For the text-containing cell, return its midpoint in (x, y) coordinate format. 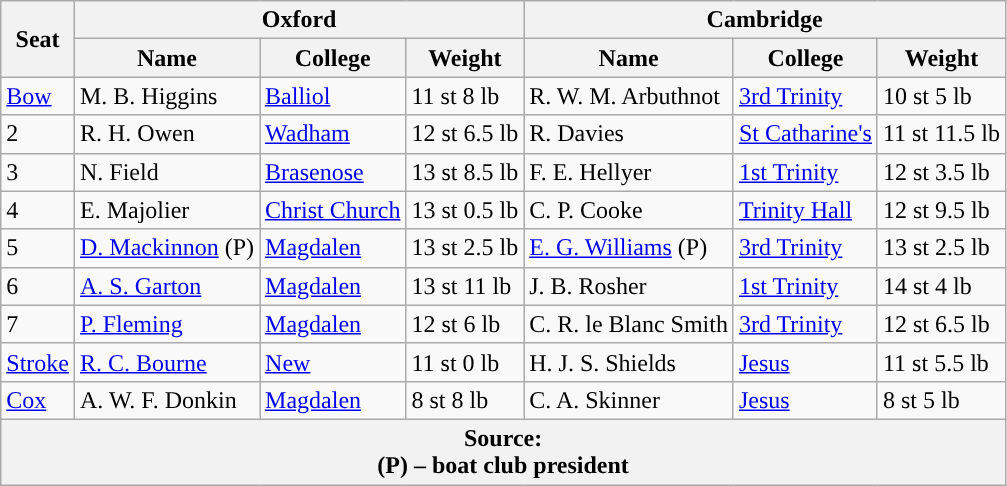
13 st 0.5 lb (465, 210)
E. Majolier (166, 210)
C. P. Cooke (629, 210)
Brasenose (333, 172)
Bow (38, 96)
A. W. F. Donkin (166, 400)
5 (38, 248)
H. J. S. Shields (629, 362)
14 st 4 lb (941, 286)
12 st 3.5 lb (941, 172)
7 (38, 324)
2 (38, 134)
F. E. Hellyer (629, 172)
13 st 8.5 lb (465, 172)
12 st 6 lb (465, 324)
Oxford (298, 20)
New (333, 362)
Wadham (333, 134)
St Catharine's (805, 134)
M. B. Higgins (166, 96)
Balliol (333, 96)
Trinity Hall (805, 210)
11 st 5.5 lb (941, 362)
10 st 5 lb (941, 96)
11 st 8 lb (465, 96)
13 st 11 lb (465, 286)
R. Davies (629, 134)
R. W. M. Arbuthnot (629, 96)
R. C. Bourne (166, 362)
Christ Church (333, 210)
N. Field (166, 172)
Source:(P) – boat club president (504, 452)
A. S. Garton (166, 286)
3 (38, 172)
C. A. Skinner (629, 400)
8 st 8 lb (465, 400)
6 (38, 286)
P. Fleming (166, 324)
11 st 0 lb (465, 362)
R. H. Owen (166, 134)
C. R. le Blanc Smith (629, 324)
Stroke (38, 362)
11 st 11.5 lb (941, 134)
Seat (38, 39)
D. Mackinnon (P) (166, 248)
12 st 9.5 lb (941, 210)
4 (38, 210)
E. G. Williams (P) (629, 248)
Cambridge (765, 20)
J. B. Rosher (629, 286)
8 st 5 lb (941, 400)
Cox (38, 400)
